Return the [X, Y] coordinate for the center point of the cell that contains the specified text.  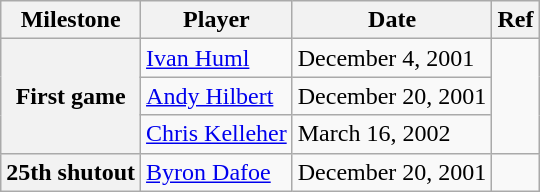
Ivan Huml [217, 58]
25th shutout [71, 172]
Ref [516, 20]
Date [392, 20]
December 4, 2001 [392, 58]
March 16, 2002 [392, 134]
First game [71, 96]
Byron Dafoe [217, 172]
Milestone [71, 20]
Andy Hilbert [217, 96]
Player [217, 20]
Chris Kelleher [217, 134]
